Pinpoint the cell where the given text exists, returning its [x, y] midpoint coordinate. 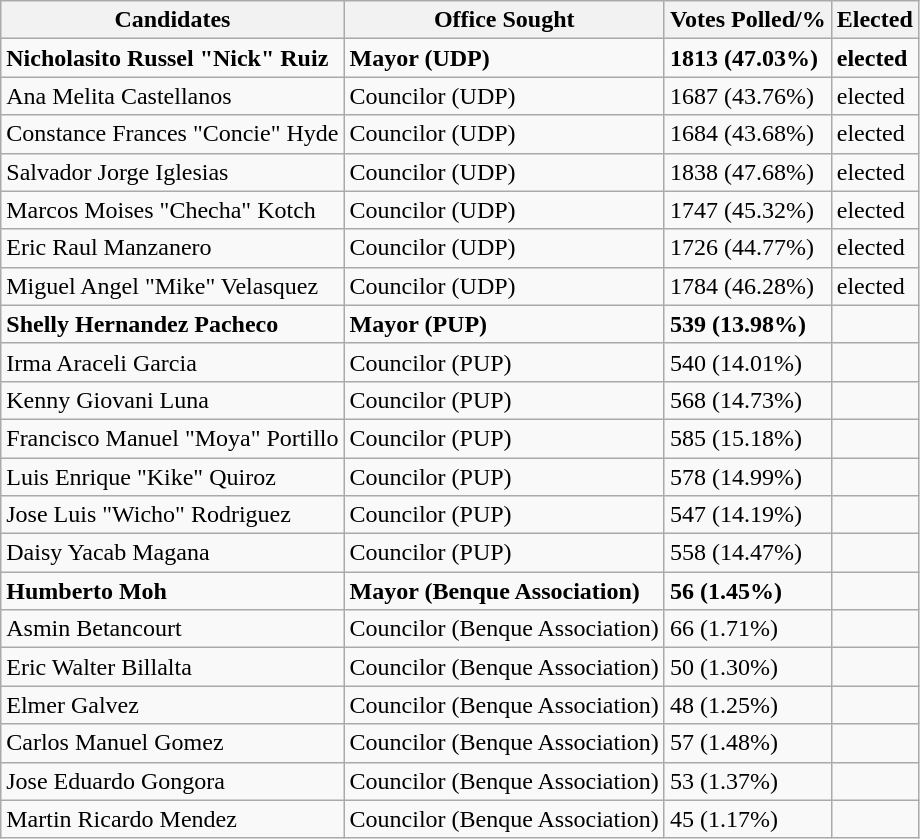
1813 (47.03%) [748, 58]
66 (1.71%) [748, 629]
Mayor (PUP) [504, 324]
Eric Walter Billalta [172, 667]
585 (15.18%) [748, 438]
1726 (44.77%) [748, 248]
Constance Frances "Concie" Hyde [172, 134]
56 (1.45%) [748, 591]
Eric Raul Manzanero [172, 248]
Martin Ricardo Mendez [172, 819]
Elected [874, 20]
547 (14.19%) [748, 515]
57 (1.48%) [748, 743]
50 (1.30%) [748, 667]
540 (14.01%) [748, 362]
Miguel Angel "Mike" Velasquez [172, 286]
Jose Luis "Wicho" Rodriguez [172, 515]
Jose Eduardo Gongora [172, 781]
Marcos Moises "Checha" Kotch [172, 210]
1838 (47.68%) [748, 172]
Mayor (UDP) [504, 58]
Luis Enrique "Kike" Quiroz [172, 477]
Shelly Hernandez Pacheco [172, 324]
Votes Polled/% [748, 20]
Candidates [172, 20]
Salvador Jorge Iglesias [172, 172]
Irma Araceli Garcia [172, 362]
Francisco Manuel "Moya" Portillo [172, 438]
Daisy Yacab Magana [172, 553]
Asmin Betancourt [172, 629]
1687 (43.76%) [748, 96]
53 (1.37%) [748, 781]
Mayor (Benque Association) [504, 591]
539 (13.98%) [748, 324]
1684 (43.68%) [748, 134]
Ana Melita Castellanos [172, 96]
Office Sought [504, 20]
Nicholasito Russel "Nick" Ruiz [172, 58]
1747 (45.32%) [748, 210]
Kenny Giovani Luna [172, 400]
Humberto Moh [172, 591]
1784 (46.28%) [748, 286]
558 (14.47%) [748, 553]
Carlos Manuel Gomez [172, 743]
578 (14.99%) [748, 477]
568 (14.73%) [748, 400]
48 (1.25%) [748, 705]
45 (1.17%) [748, 819]
Elmer Galvez [172, 705]
